Extract the [x, y] coordinate from the center of the cell holding the provided text.  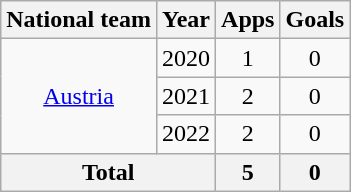
2021 [186, 96]
1 [248, 58]
5 [248, 172]
National team [79, 20]
Goals [315, 20]
Austria [79, 96]
Total [108, 172]
Year [186, 20]
Apps [248, 20]
2022 [186, 134]
2020 [186, 58]
